Extract the (x, y) coordinate from the center of the cell holding the provided text.  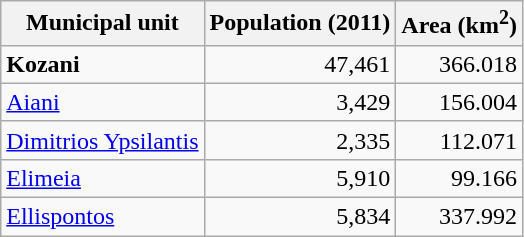
Aiani (102, 102)
156.004 (460, 102)
99.166 (460, 178)
Ellispontos (102, 217)
Kozani (102, 64)
5,910 (300, 178)
2,335 (300, 140)
3,429 (300, 102)
337.992 (460, 217)
112.071 (460, 140)
Area (km2) (460, 24)
Dimitrios Ypsilantis (102, 140)
5,834 (300, 217)
Elimeia (102, 178)
Municipal unit (102, 24)
366.018 (460, 64)
47,461 (300, 64)
Population (2011) (300, 24)
